Find where the given text appears and provide that cell's center as [X, Y] coordinate. 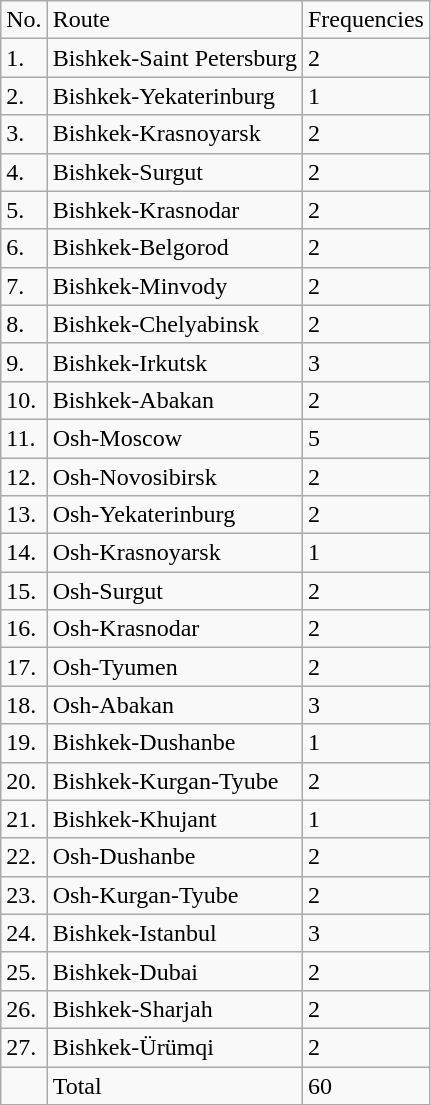
6. [24, 248]
60 [366, 1085]
Bishkek-Dubai [174, 971]
10. [24, 400]
11. [24, 438]
15. [24, 591]
5. [24, 210]
27. [24, 1047]
22. [24, 857]
17. [24, 667]
Osh-Kurgan-Tyube [174, 895]
1. [24, 58]
13. [24, 515]
Bishkek-Krasnodar [174, 210]
Bishkek-Irkutsk [174, 362]
12. [24, 477]
Osh-Tyumen [174, 667]
Total [174, 1085]
Osh-Abakan [174, 705]
Bishkek-Yekaterinburg [174, 96]
23. [24, 895]
Bishkek-Istanbul [174, 933]
18. [24, 705]
Bishkek-Kurgan-Tyube [174, 781]
Bishkek-Ürümqi [174, 1047]
7. [24, 286]
Bishkek-Saint Petersburg [174, 58]
Osh-Krasnoyarsk [174, 553]
16. [24, 629]
21. [24, 819]
Osh-Moscow [174, 438]
14. [24, 553]
Osh-Novosibirsk [174, 477]
20. [24, 781]
Osh-Surgut [174, 591]
24. [24, 933]
26. [24, 1009]
4. [24, 172]
5 [366, 438]
Route [174, 20]
Bishkek-Dushanbe [174, 743]
Bishkek-Belgorod [174, 248]
Frequencies [366, 20]
9. [24, 362]
3. [24, 134]
Osh-Krasnodar [174, 629]
Bishkek-Khujant [174, 819]
Bishkek-Minvody [174, 286]
Bishkek-Abakan [174, 400]
Bishkek-Krasnoyarsk [174, 134]
19. [24, 743]
25. [24, 971]
Bishkek-Sharjah [174, 1009]
Bishkek-Chelyabinsk [174, 324]
Bishkek-Surgut [174, 172]
Osh-Yekaterinburg [174, 515]
Osh-Dushanbe [174, 857]
8. [24, 324]
2. [24, 96]
No. [24, 20]
